Detect which cell encompasses the target text, then output its [X, Y] center coordinate. 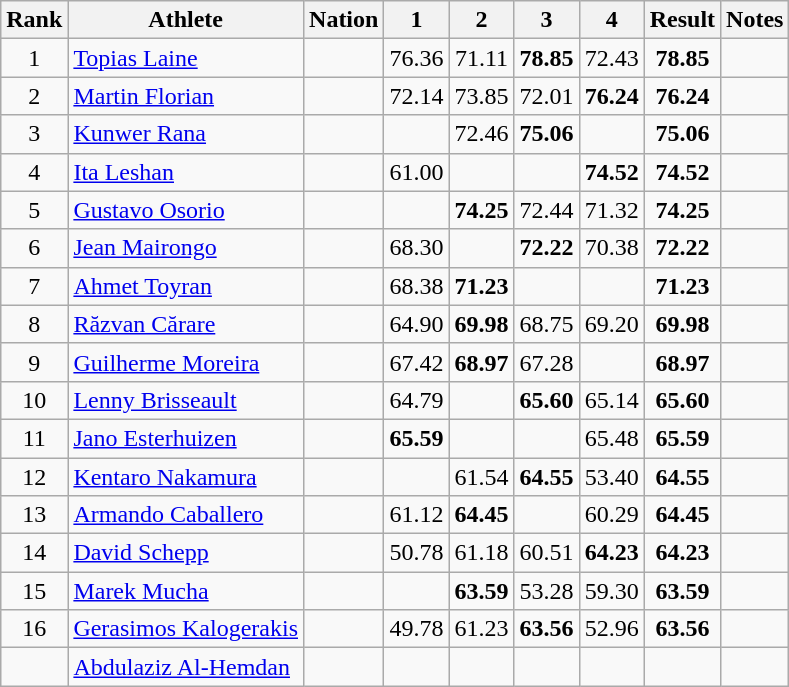
53.40 [612, 477]
67.42 [416, 362]
50.78 [416, 553]
60.51 [546, 553]
Kentaro Nakamura [186, 477]
59.30 [612, 591]
72.43 [612, 58]
72.46 [482, 134]
65.14 [612, 400]
Nation [344, 20]
David Schepp [186, 553]
Athlete [186, 20]
Ita Leshan [186, 172]
72.14 [416, 96]
Topias Laine [186, 58]
Martin Florian [186, 96]
61.12 [416, 515]
14 [34, 553]
Kunwer Rana [186, 134]
68.75 [546, 324]
71.11 [482, 58]
52.96 [612, 629]
Result [682, 20]
64.79 [416, 400]
7 [34, 286]
Ahmet Toyran [186, 286]
53.28 [546, 591]
16 [34, 629]
6 [34, 248]
13 [34, 515]
Rank [34, 20]
61.00 [416, 172]
73.85 [482, 96]
68.30 [416, 248]
8 [34, 324]
69.20 [612, 324]
Lenny Brisseault [186, 400]
Răzvan Cărare [186, 324]
71.32 [612, 210]
Gerasimos Kalogerakis [186, 629]
11 [34, 438]
9 [34, 362]
Abdulaziz Al-Hemdan [186, 667]
67.28 [546, 362]
Marek Mucha [186, 591]
61.54 [482, 477]
12 [34, 477]
Jean Mairongo [186, 248]
10 [34, 400]
Jano Esterhuizen [186, 438]
61.23 [482, 629]
68.38 [416, 286]
72.01 [546, 96]
60.29 [612, 515]
49.78 [416, 629]
Notes [755, 20]
72.44 [546, 210]
65.48 [612, 438]
76.36 [416, 58]
Guilherme Moreira [186, 362]
5 [34, 210]
Gustavo Osorio [186, 210]
Armando Caballero [186, 515]
61.18 [482, 553]
70.38 [612, 248]
64.90 [416, 324]
15 [34, 591]
